Return (x, y) of the center of cell containing provided text 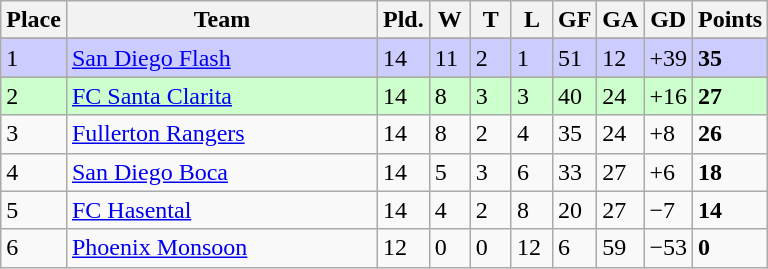
Phoenix Monsoon (222, 248)
GA (620, 20)
Team (222, 20)
+39 (668, 58)
Place (34, 20)
+6 (668, 172)
51 (574, 58)
Fullerton Rangers (222, 134)
40 (574, 96)
L (532, 20)
T (490, 20)
+8 (668, 134)
33 (574, 172)
Pld. (404, 20)
−53 (668, 248)
26 (730, 134)
San Diego Boca (222, 172)
59 (620, 248)
GD (668, 20)
GF (574, 20)
11 (450, 58)
20 (574, 210)
W (450, 20)
FC Hasental (222, 210)
+16 (668, 96)
18 (730, 172)
FC Santa Clarita (222, 96)
−7 (668, 210)
San Diego Flash (222, 58)
Points (730, 20)
